Locate the cell with the specified text and output its [x, y] center coordinate. 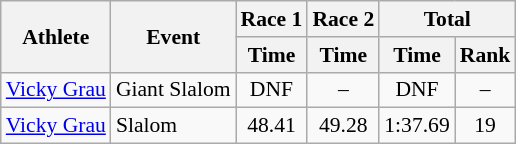
48.41 [272, 126]
Slalom [174, 126]
Rank [486, 55]
49.28 [343, 126]
19 [486, 126]
Race 2 [343, 19]
Giant Slalom [174, 90]
1:37.69 [416, 126]
Total [447, 19]
Athlete [56, 36]
Race 1 [272, 19]
Event [174, 36]
